Provide the [X, Y] coordinate of the cell's center where the given text is located.  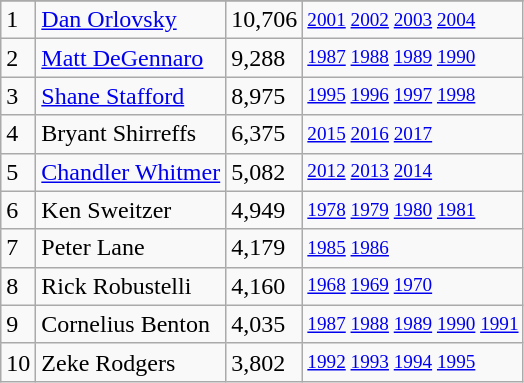
8 [18, 286]
1995 1996 1997 1998 [413, 96]
1968 1969 1970 [413, 286]
2 [18, 58]
8,975 [264, 96]
Ken Sweitzer [131, 210]
6 [18, 210]
5,082 [264, 172]
5 [18, 172]
4,179 [264, 248]
4,160 [264, 286]
1978 1979 1980 1981 [413, 210]
1 [18, 20]
1987 1988 1989 1990 1991 [413, 324]
4 [18, 134]
9 [18, 324]
6,375 [264, 134]
Dan Orlovsky [131, 20]
2012 2013 2014 [413, 172]
10 [18, 362]
2015 2016 2017 [413, 134]
Rick Robustelli [131, 286]
3,802 [264, 362]
3 [18, 96]
2001 2002 2003 2004 [413, 20]
Zeke Rodgers [131, 362]
1987 1988 1989 1990 [413, 58]
4,949 [264, 210]
9,288 [264, 58]
Matt DeGennaro [131, 58]
1985 1986 [413, 248]
Bryant Shirreffs [131, 134]
4,035 [264, 324]
Shane Stafford [131, 96]
1992 1993 1994 1995 [413, 362]
Cornelius Benton [131, 324]
7 [18, 248]
Chandler Whitmer [131, 172]
10,706 [264, 20]
Peter Lane [131, 248]
